Return [X, Y] of the center of cell containing provided text 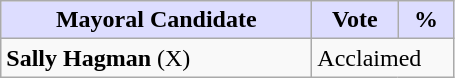
Mayoral Candidate [156, 20]
Vote [355, 20]
Acclaimed [383, 58]
Sally Hagman (X) [156, 58]
% [426, 20]
